Search for the cell housing the specified text and yield its (X, Y) center coordinate. 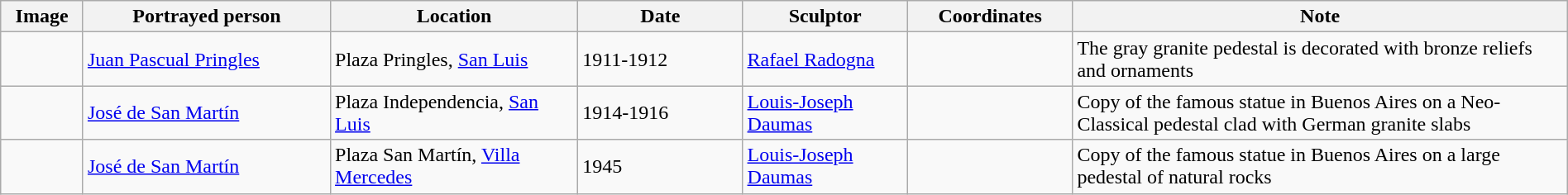
Plaza Pringles, San Luis (455, 59)
Note (1320, 17)
Plaza Independencia, San Luis (455, 112)
Location (455, 17)
Copy of the famous statue in Buenos Aires on a large pedestal of natural rocks (1320, 167)
1945 (660, 167)
1911-1912 (660, 59)
Date (660, 17)
1914-1916 (660, 112)
Portrayed person (207, 17)
Plaza San Martín, Villa Mercedes (455, 167)
Coordinates (989, 17)
Rafael Radogna (825, 59)
Juan Pascual Pringles (207, 59)
Sculptor (825, 17)
Copy of the famous statue in Buenos Aires on a Neo-Classical pedestal clad with German granite slabs (1320, 112)
The gray granite pedestal is decorated with bronze reliefs and ornaments (1320, 59)
Image (42, 17)
